Pinpoint the cell where the given text exists, returning its [X, Y] midpoint coordinate. 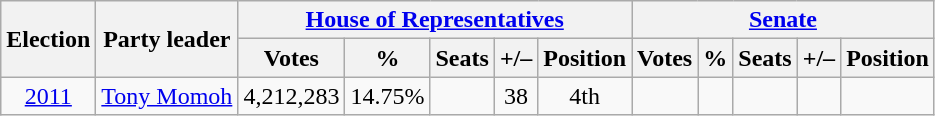
Election [48, 39]
Senate [784, 20]
2011 [48, 96]
4th [585, 96]
4,212,283 [292, 96]
Tony Momoh [167, 96]
38 [516, 96]
14.75% [388, 96]
House of Representatives [435, 20]
Party leader [167, 39]
